Pinpoint the cell where the given text exists, returning its [x, y] midpoint coordinate. 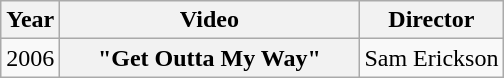
2006 [30, 58]
"Get Outta My Way" [210, 58]
Year [30, 20]
Video [210, 20]
Sam Erickson [432, 58]
Director [432, 20]
